Pinpoint the cell where the given text exists, returning its (x, y) midpoint coordinate. 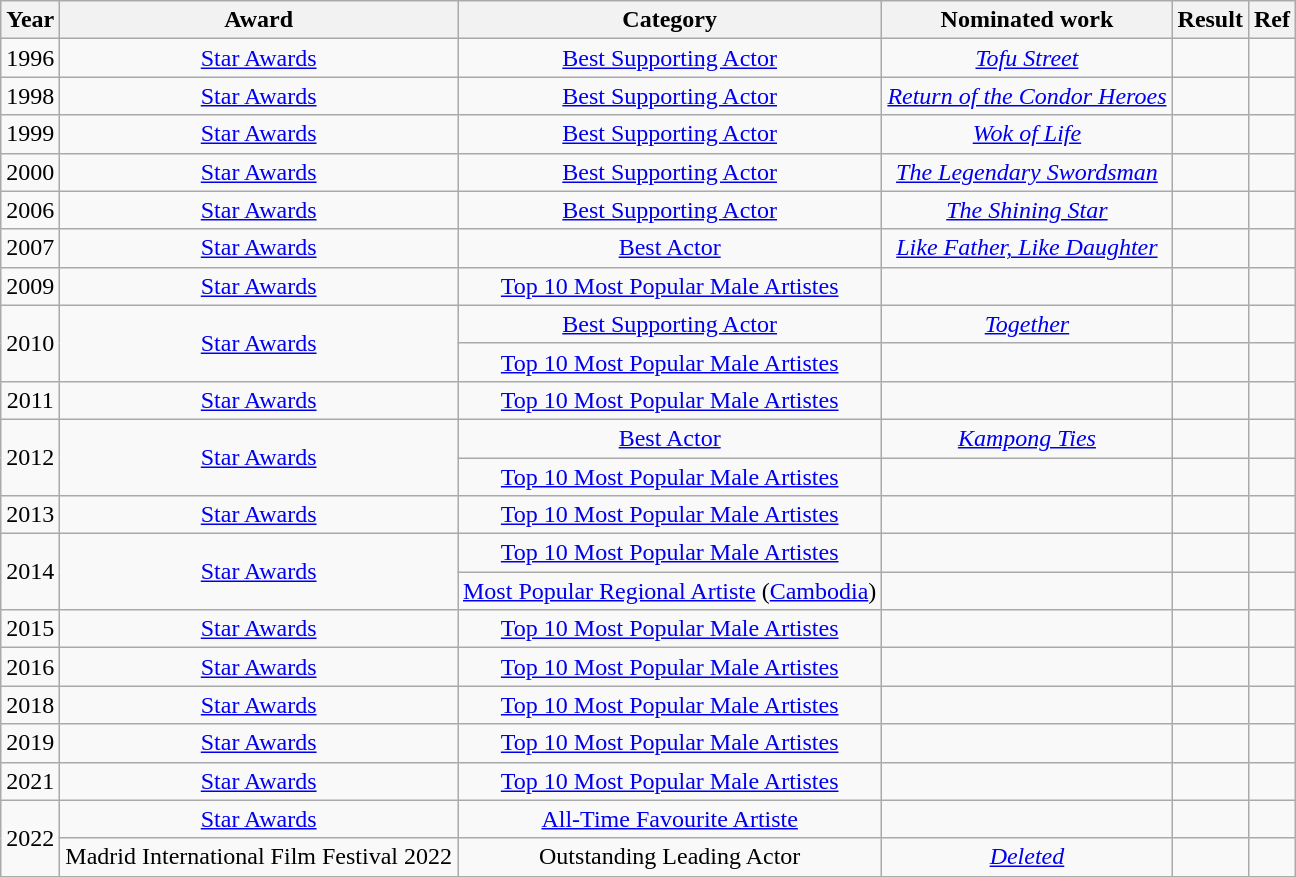
1996 (30, 58)
1999 (30, 134)
Nominated work (1027, 20)
2016 (30, 667)
Category (670, 20)
Together (1027, 324)
The Legendary Swordsman (1027, 172)
Result (1210, 20)
2007 (30, 248)
Deleted (1027, 857)
Kampong Ties (1027, 438)
The Shining Star (1027, 210)
Ref (1272, 20)
2006 (30, 210)
All-Time Favourite Artiste (670, 819)
2018 (30, 705)
2009 (30, 286)
Madrid International Film Festival 2022 (259, 857)
2015 (30, 629)
Outstanding Leading Actor (670, 857)
2019 (30, 743)
2000 (30, 172)
2013 (30, 515)
Like Father, Like Daughter (1027, 248)
2011 (30, 400)
2012 (30, 457)
2014 (30, 572)
2021 (30, 781)
Return of the Condor Heroes (1027, 96)
2022 (30, 838)
Most Popular Regional Artiste (Cambodia) (670, 591)
1998 (30, 96)
Year (30, 20)
Tofu Street (1027, 58)
Award (259, 20)
Wok of Life (1027, 134)
2010 (30, 343)
